Return [X, Y] of the center of cell containing provided text 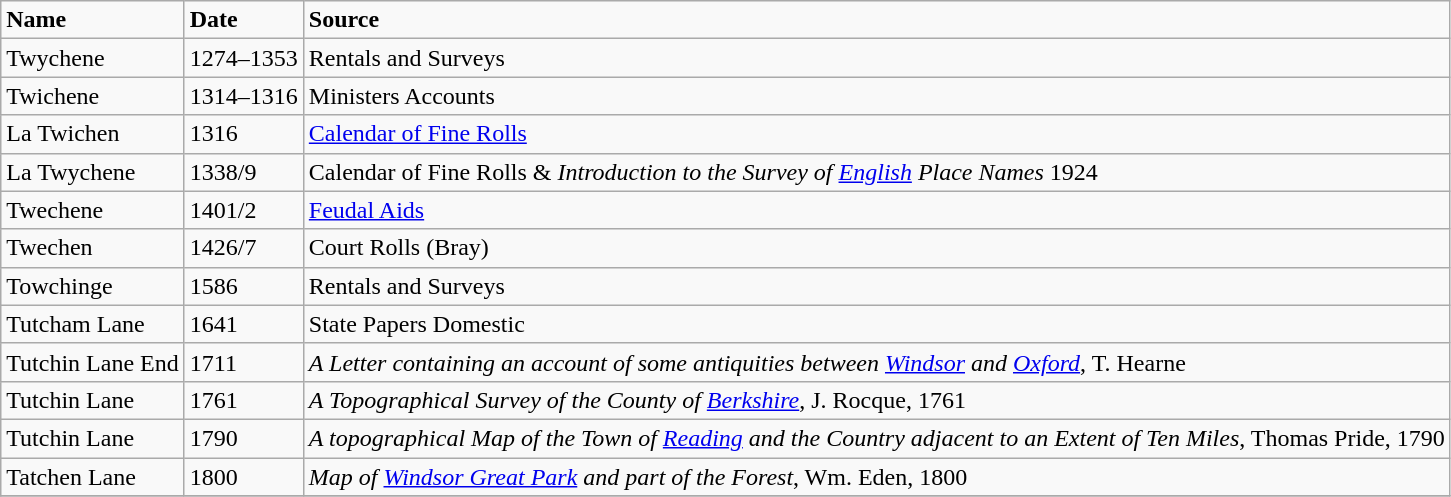
Ministers Accounts [876, 96]
1338/9 [244, 172]
1711 [244, 362]
1800 [244, 477]
Court Rolls (Bray) [876, 248]
A Letter containing an account of some antiquities between Windsor and Oxford, T. Hearne [876, 362]
1316 [244, 134]
1314–1316 [244, 96]
Calendar of Fine Rolls [876, 134]
La Twychene [92, 172]
1401/2 [244, 210]
Feudal Aids [876, 210]
1790 [244, 438]
Calendar of Fine Rolls & Introduction to the Survey of English Place Names 1924 [876, 172]
1426/7 [244, 248]
Source [876, 20]
Tutchin Lane End [92, 362]
La Twichen [92, 134]
Twichene [92, 96]
Name [92, 20]
Twechen [92, 248]
A Topographical Survey of the County of Berkshire, J. Rocque, 1761 [876, 400]
Tatchen Lane [92, 477]
Twechene [92, 210]
State Papers Domestic [876, 324]
1586 [244, 286]
1641 [244, 324]
Twychene [92, 58]
Map of Windsor Great Park and part of the Forest, Wm. Eden, 1800 [876, 477]
Towchinge [92, 286]
1761 [244, 400]
Tutcham Lane [92, 324]
A topographical Map of the Town of Reading and the Country adjacent to an Extent of Ten Miles, Thomas Pride, 1790 [876, 438]
Date [244, 20]
1274–1353 [244, 58]
